Scan for the cell matching the given text and deliver its (x, y) coordinate at center. 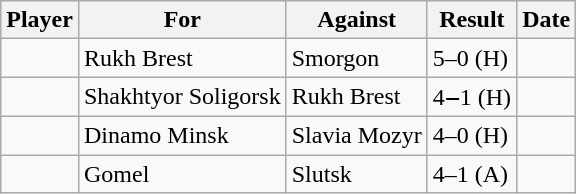
5–0 (H) (472, 58)
Slutsk (356, 173)
4–1 (A) (472, 173)
Against (356, 20)
For (182, 20)
Player (40, 20)
4–0 (H) (472, 135)
Smorgon (356, 58)
Gomel (182, 173)
4‒1 (H) (472, 97)
Shakhtyor Soligorsk (182, 97)
Result (472, 20)
Slavia Mozyr (356, 135)
Dinamo Minsk (182, 135)
Date (546, 20)
